Provide the [X, Y] coordinate of the cell's center where the given text is located.  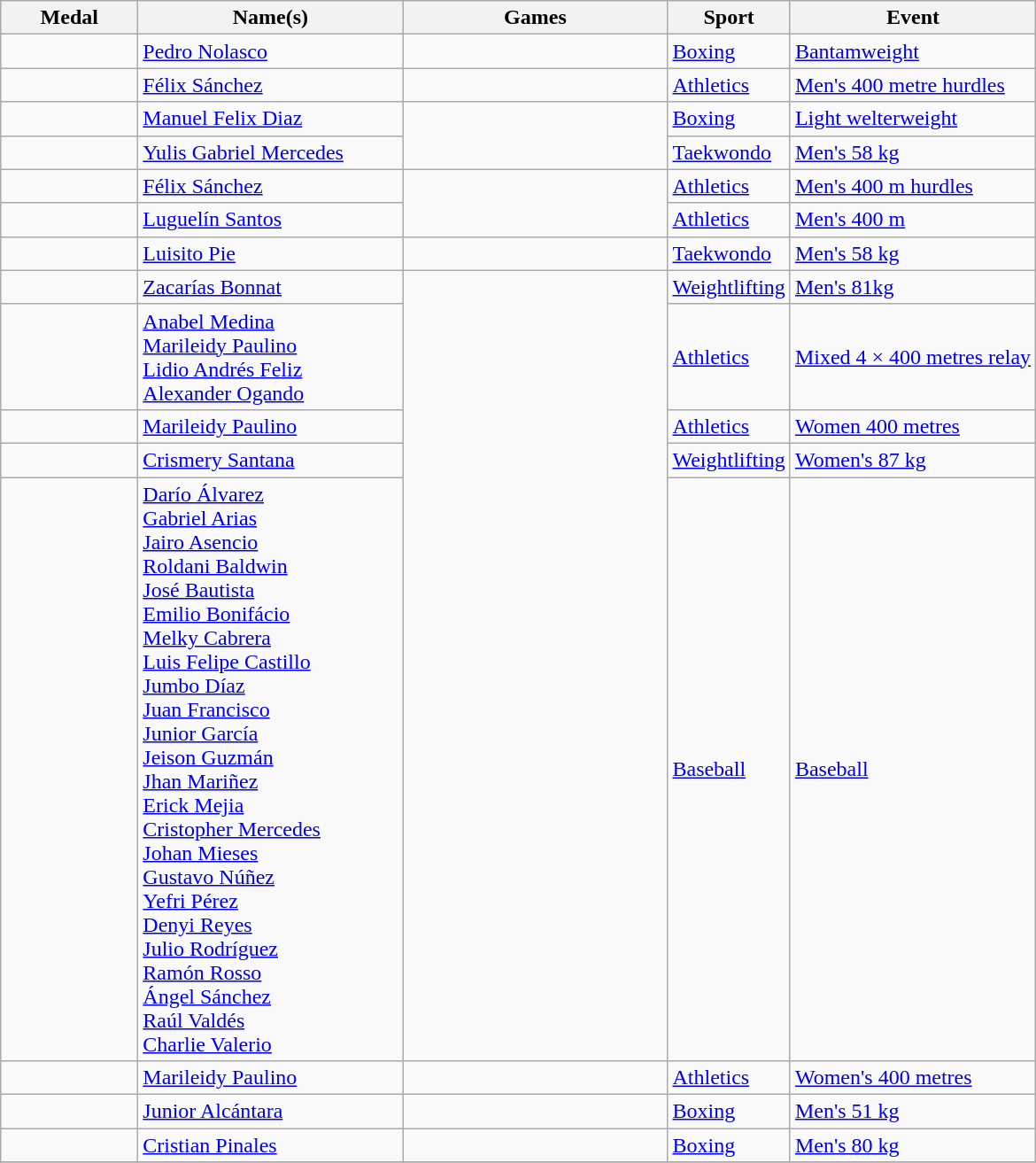
Women's 400 metres [912, 1078]
Event [912, 18]
Sport [729, 18]
Manuel Felix Diaz [271, 119]
Mixed 4 × 400 metres relay [912, 356]
Bantamweight [912, 51]
Medal [69, 18]
Games [535, 18]
Junior Alcántara [271, 1112]
Luisito Pie [271, 253]
Women's 87 kg [912, 460]
Men's 400 m hurdles [912, 186]
Zacarías Bonnat [271, 287]
Women 400 metres [912, 426]
Name(s) [271, 18]
Crismery Santana [271, 460]
Men's 400 metre hurdles [912, 85]
Anabel MedinaMarileidy PaulinoLidio Andrés FelizAlexander Ogando [271, 356]
Pedro Nolasco [271, 51]
Men's 81kg [912, 287]
Light welterweight [912, 119]
Men's 51 kg [912, 1112]
Luguelín Santos [271, 220]
Men's 80 kg [912, 1145]
Yulis Gabriel Mercedes [271, 152]
Cristian Pinales [271, 1145]
Men's 400 m [912, 220]
